Detect which cell encompasses the target text, then output its (X, Y) center coordinate. 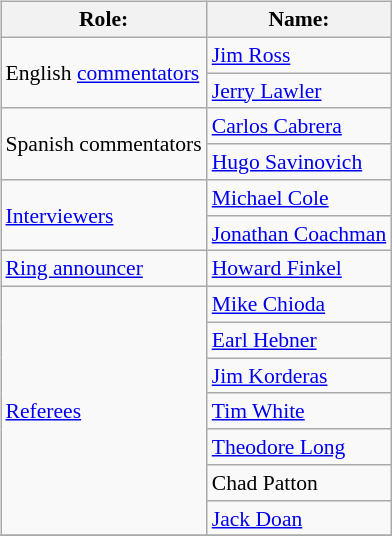
English commentators (103, 72)
Chad Patton (300, 483)
Theodore Long (300, 447)
Interviewers (103, 216)
Tim White (300, 411)
Hugo Savinovich (300, 162)
Name: (300, 20)
Jerry Lawler (300, 91)
Referees (103, 412)
Role: (103, 20)
Jack Doan (300, 518)
Jim Ross (300, 55)
Michael Cole (300, 198)
Mike Chioda (300, 305)
Ring announcer (103, 269)
Carlos Cabrera (300, 126)
Spanish commentators (103, 144)
Jonathan Coachman (300, 233)
Earl Hebner (300, 340)
Howard Finkel (300, 269)
Jim Korderas (300, 376)
